From the cell containing the given text, extract its center point as (x, y) coordinate. 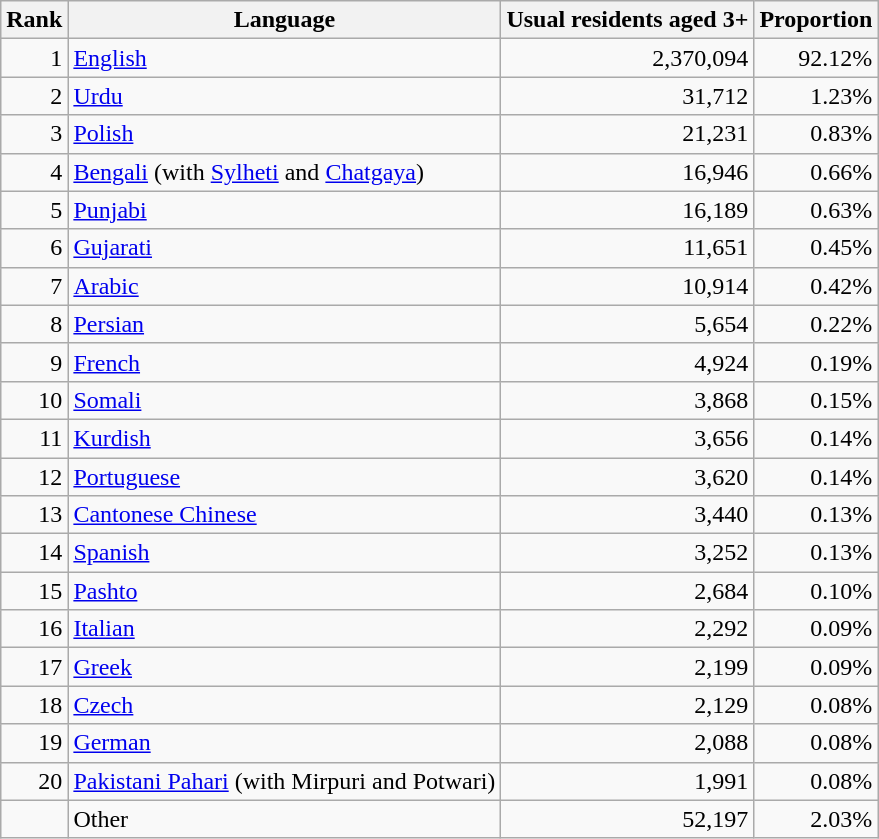
3,868 (628, 400)
10,914 (628, 286)
0.15% (816, 400)
12 (34, 477)
5 (34, 210)
52,197 (628, 819)
Somali (284, 400)
Italian (284, 629)
Cantonese Chinese (284, 515)
5,654 (628, 324)
Proportion (816, 20)
20 (34, 781)
2,684 (628, 591)
1 (34, 58)
0.66% (816, 172)
Bengali (with Sylheti and Chatgaya) (284, 172)
16 (34, 629)
Usual residents aged 3+ (628, 20)
Gujarati (284, 248)
Czech (284, 705)
0.63% (816, 210)
2,370,094 (628, 58)
21,231 (628, 134)
3,252 (628, 553)
7 (34, 286)
0.19% (816, 362)
Spanish (284, 553)
2.03% (816, 819)
Portuguese (284, 477)
Other (284, 819)
16,189 (628, 210)
10 (34, 400)
Polish (284, 134)
17 (34, 667)
3 (34, 134)
Greek (284, 667)
11 (34, 438)
3,440 (628, 515)
0.45% (816, 248)
Pashto (284, 591)
English (284, 58)
15 (34, 591)
1.23% (816, 96)
2,129 (628, 705)
Urdu (284, 96)
92.12% (816, 58)
31,712 (628, 96)
9 (34, 362)
14 (34, 553)
0.83% (816, 134)
4,924 (628, 362)
French (284, 362)
Rank (34, 20)
2 (34, 96)
0.22% (816, 324)
13 (34, 515)
Persian (284, 324)
0.10% (816, 591)
4 (34, 172)
2,292 (628, 629)
16,946 (628, 172)
German (284, 743)
6 (34, 248)
19 (34, 743)
1,991 (628, 781)
2,199 (628, 667)
3,656 (628, 438)
8 (34, 324)
Language (284, 20)
11,651 (628, 248)
Kurdish (284, 438)
0.42% (816, 286)
Punjabi (284, 210)
Arabic (284, 286)
2,088 (628, 743)
18 (34, 705)
Pakistani Pahari (with Mirpuri and Potwari) (284, 781)
3,620 (628, 477)
